Identify which cell holds the provided text, then report its (X, Y) central coordinate. 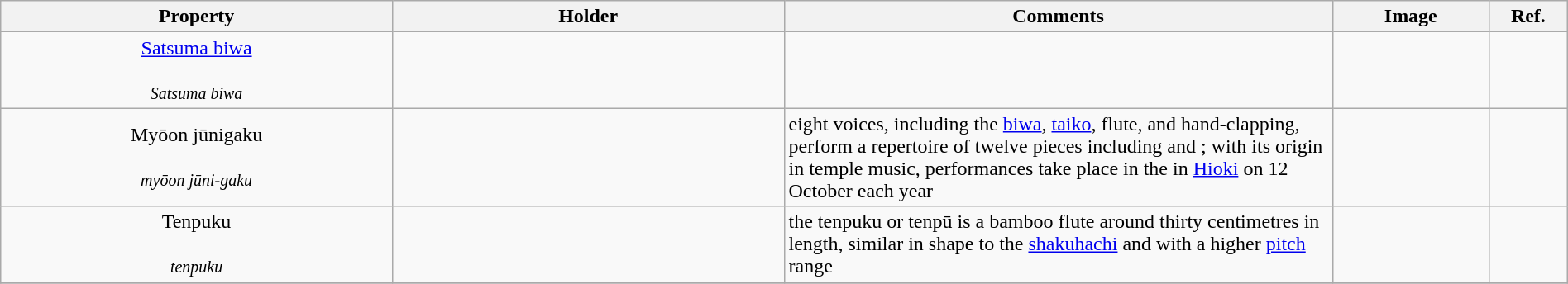
Holder (588, 17)
Satsuma biwaSatsuma biwa (197, 70)
Comments (1059, 17)
Myōon jūnigakumyōon jūni-gaku (197, 157)
Image (1411, 17)
Ref. (1528, 17)
Property (197, 17)
the tenpuku or tenpū is a bamboo flute around thirty centimetres in length, similar in shape to the shakuhachi and with a higher pitch range (1059, 244)
Tenpukutenpuku (197, 244)
